Find where the given text appears and provide that cell's center as [x, y] coordinate. 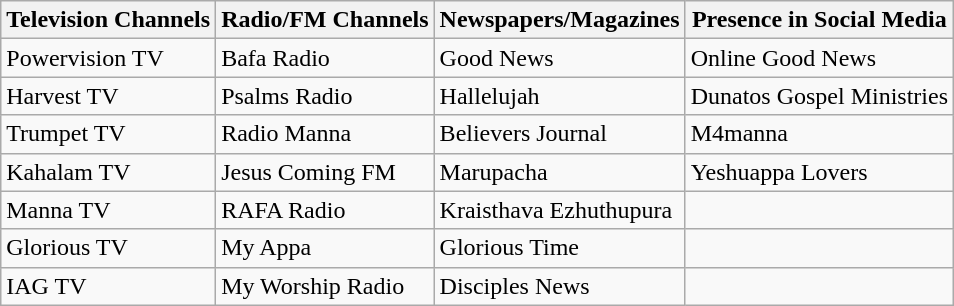
Bafa Radio [325, 58]
Radio/FM Channels [325, 20]
Marupacha [560, 172]
Good News [560, 58]
Powervision TV [108, 58]
IAG TV [108, 286]
Disciples News [560, 286]
My Appa [325, 248]
Glorious Time [560, 248]
M4manna [819, 134]
Trumpet TV [108, 134]
Hallelujah [560, 96]
Radio Manna [325, 134]
RAFA Radio [325, 210]
Television Channels [108, 20]
Kraisthava Ezhuthupura [560, 210]
Newspapers/Magazines [560, 20]
Jesus Coming FM [325, 172]
My Worship Radio [325, 286]
Presence in Social Media [819, 20]
Glorious TV [108, 248]
Kahalam TV [108, 172]
Manna TV [108, 210]
Online Good News [819, 58]
Harvest TV [108, 96]
Psalms Radio [325, 96]
Dunatos Gospel Ministries [819, 96]
Yeshuappa Lovers [819, 172]
Believers Journal [560, 134]
